From the cell containing the given text, extract its center point as (X, Y) coordinate. 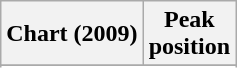
Chart (2009) (72, 34)
Peakposition (189, 34)
